Determine the (x, y) coordinate at the center of the cell enclosing the given text.  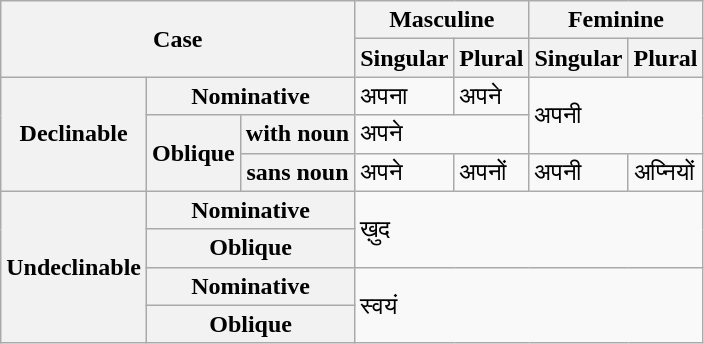
Masculine (442, 20)
Feminine (616, 20)
अपनों (492, 172)
Undeclinable (74, 267)
Declinable (74, 134)
अपना (404, 96)
अप्नियों (666, 172)
ख़ुद (529, 229)
sans noun (297, 172)
Case (178, 39)
with noun (297, 134)
स्वयं (529, 305)
